Detect which cell encompasses the target text, then output its (x, y) center coordinate. 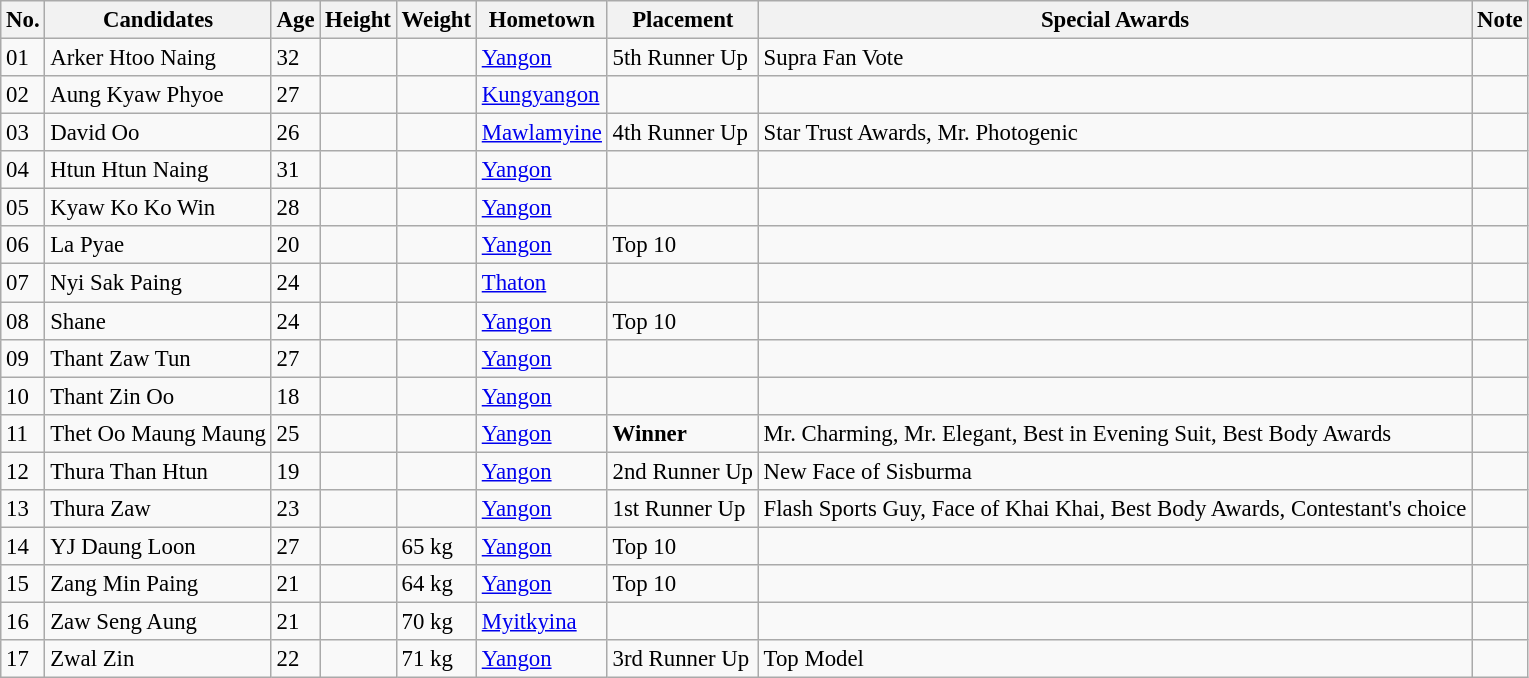
Hometown (542, 20)
71 kg (436, 659)
Height (358, 20)
13 (23, 509)
Thet Oo Maung Maung (158, 433)
Thura Zaw (158, 509)
26 (296, 133)
10 (23, 396)
5th Runner Up (682, 58)
Zang Min Paing (158, 584)
Mawlamyine (542, 133)
01 (23, 58)
19 (296, 471)
Top Model (1114, 659)
Shane (158, 321)
Note (1500, 20)
Zaw Seng Aung (158, 621)
12 (23, 471)
Winner (682, 433)
Thant Zaw Tun (158, 358)
07 (23, 283)
Thaton (542, 283)
Candidates (158, 20)
25 (296, 433)
65 kg (436, 546)
22 (296, 659)
06 (23, 245)
Myitkyina (542, 621)
17 (23, 659)
16 (23, 621)
Placement (682, 20)
15 (23, 584)
70 kg (436, 621)
03 (23, 133)
Htun Htun Naing (158, 170)
Aung Kyaw Phyoe (158, 95)
05 (23, 208)
Star Trust Awards, Mr. Photogenic (1114, 133)
64 kg (436, 584)
18 (296, 396)
23 (296, 509)
La Pyae (158, 245)
Arker Htoo Naing (158, 58)
08 (23, 321)
Supra Fan Vote (1114, 58)
3rd Runner Up (682, 659)
Mr. Charming, Mr. Elegant, Best in Evening Suit, Best Body Awards (1114, 433)
31 (296, 170)
Weight (436, 20)
Kungyangon (542, 95)
2nd Runner Up (682, 471)
11 (23, 433)
20 (296, 245)
YJ Daung Loon (158, 546)
4th Runner Up (682, 133)
Special Awards (1114, 20)
David Oo (158, 133)
02 (23, 95)
28 (296, 208)
14 (23, 546)
Thant Zin Oo (158, 396)
Thura Than Htun (158, 471)
Zwal Zin (158, 659)
Flash Sports Guy, Face of Khai Khai, Best Body Awards, Contestant's choice (1114, 509)
04 (23, 170)
09 (23, 358)
Kyaw Ko Ko Win (158, 208)
Age (296, 20)
Nyi Sak Paing (158, 283)
New Face of Sisburma (1114, 471)
No. (23, 20)
32 (296, 58)
1st Runner Up (682, 509)
